Locate the cell with the specified text and output its [x, y] center coordinate. 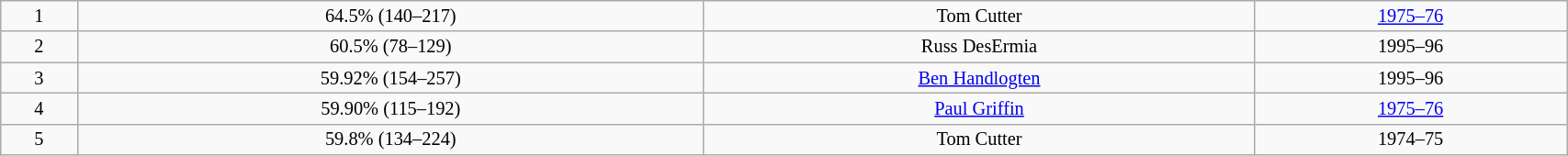
2 [39, 47]
59.90% (115–192) [390, 108]
Ben Handlogten [979, 78]
59.8% (134–224) [390, 139]
5 [39, 139]
Russ DesErmia [979, 47]
1974–75 [1411, 139]
4 [39, 108]
Paul Griffin [979, 108]
3 [39, 78]
64.5% (140–217) [390, 16]
59.92% (154–257) [390, 78]
1 [39, 16]
60.5% (78–129) [390, 47]
